Return the (x, y) coordinate for the center point of the cell that contains the specified text.  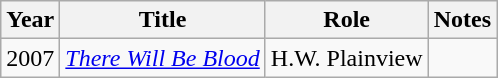
Title (162, 20)
Year (30, 20)
Notes (462, 20)
H.W. Plainview (346, 58)
2007 (30, 58)
There Will Be Blood (162, 58)
Role (346, 20)
